Find where the given text appears and provide that cell's center as [x, y] coordinate. 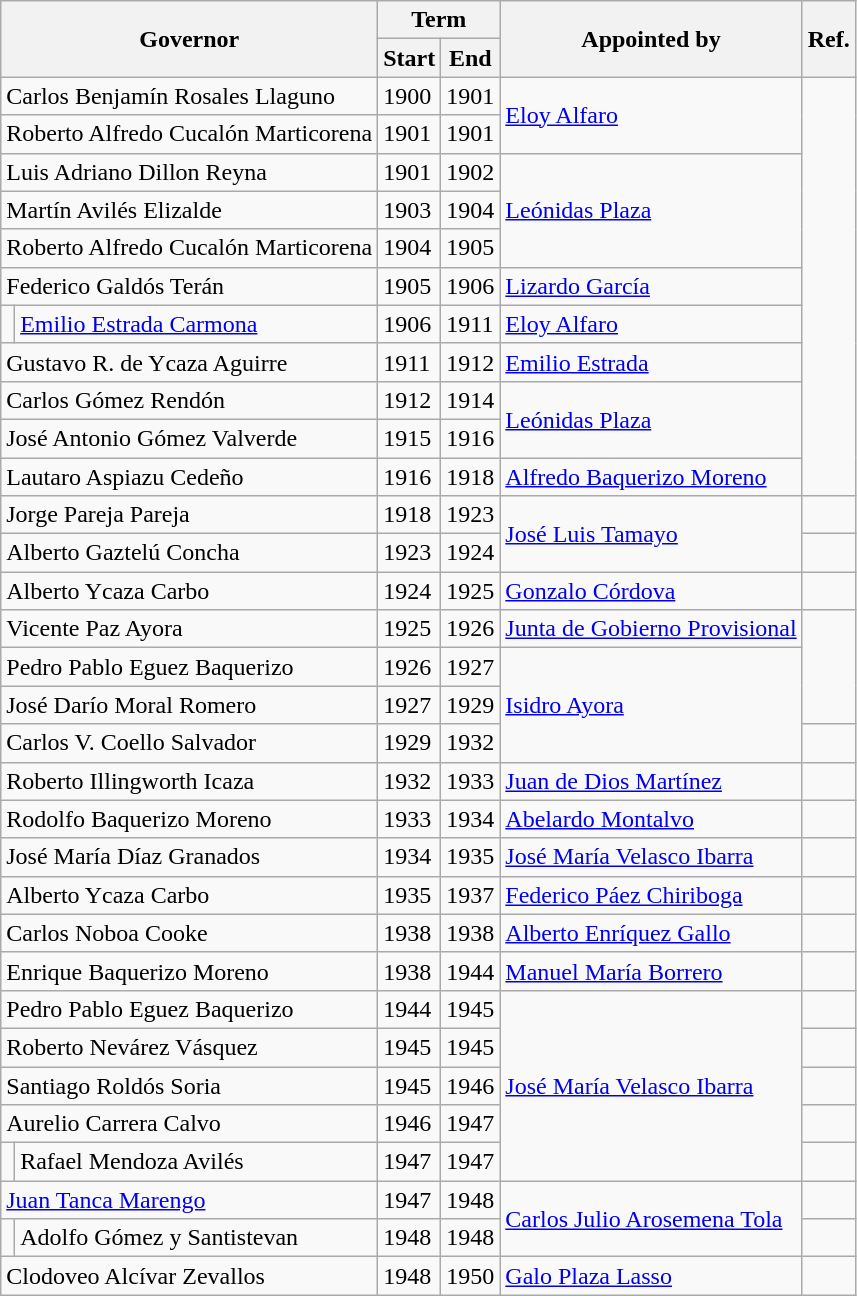
Ref. [828, 39]
José Luis Tamayo [651, 534]
1915 [410, 438]
Roberto Illingworth Icaza [190, 781]
Carlos V. Coello Salvador [190, 743]
Santiago Roldós Soria [190, 1085]
Juan Tanca Marengo [190, 1200]
1900 [410, 96]
Appointed by [651, 39]
Alfredo Baquerizo Moreno [651, 477]
Adolfo Gómez y Santistevan [196, 1238]
Clodoveo Alcívar Zevallos [190, 1276]
Isidro Ayora [651, 705]
Vicente Paz Ayora [190, 629]
1937 [470, 895]
Aurelio Carrera Calvo [190, 1124]
Junta de Gobierno Provisional [651, 629]
Lautaro Aspiazu Cedeño [190, 477]
José Antonio Gómez Valverde [190, 438]
José Darío Moral Romero [190, 705]
1903 [410, 210]
Gustavo R. de Ycaza Aguirre [190, 362]
Emilio Estrada [651, 362]
Rafael Mendoza Avilés [196, 1162]
Alberto Enríquez Gallo [651, 933]
Federico Galdós Terán [190, 286]
1914 [470, 400]
José María Díaz Granados [190, 857]
Manuel María Borrero [651, 971]
1950 [470, 1276]
Alberto Gaztelú Concha [190, 553]
Term [439, 20]
Enrique Baquerizo Moreno [190, 971]
Abelardo Montalvo [651, 819]
1902 [470, 172]
Juan de Dios Martínez [651, 781]
Lizardo García [651, 286]
Carlos Gómez Rendón [190, 400]
Carlos Noboa Cooke [190, 933]
Governor [190, 39]
Federico Páez Chiriboga [651, 895]
Carlos Julio Arosemena Tola [651, 1219]
End [470, 58]
Rodolfo Baquerizo Moreno [190, 819]
Gonzalo Córdova [651, 591]
Jorge Pareja Pareja [190, 515]
Roberto Nevárez Vásquez [190, 1047]
Martín Avilés Elizalde [190, 210]
Carlos Benjamín Rosales Llaguno [190, 96]
Galo Plaza Lasso [651, 1276]
Emilio Estrada Carmona [196, 324]
Start [410, 58]
Luis Adriano Dillon Reyna [190, 172]
